Return the (X, Y) coordinate for the center point of the cell that contains the specified text.  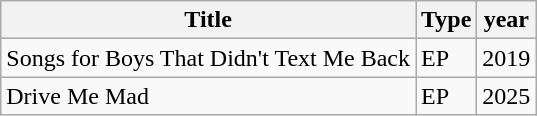
Songs for Boys That Didn't Text Me Back (208, 58)
Type (446, 20)
Title (208, 20)
2019 (506, 58)
2025 (506, 96)
year (506, 20)
Drive Me Mad (208, 96)
